Return [x, y] of the center of cell containing provided text 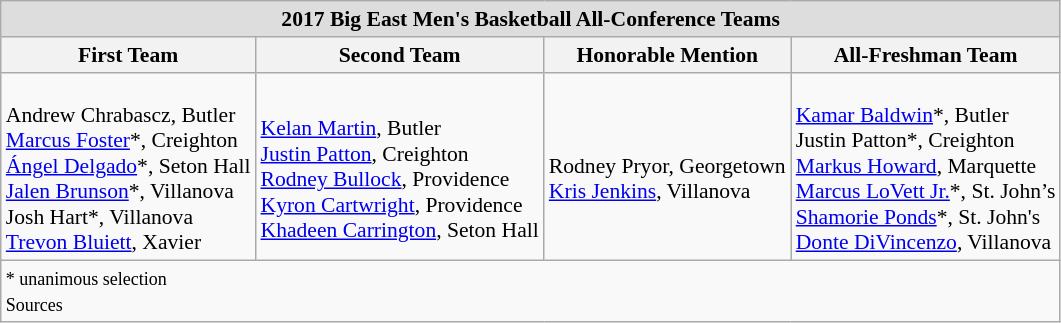
Honorable Mention [668, 55]
All-Freshman Team [926, 55]
* unanimous selectionSources [531, 292]
Andrew Chrabascz, Butler Marcus Foster*, Creighton Ángel Delgado*, Seton Hall Jalen Brunson*, Villanova Josh Hart*, Villanova Trevon Bluiett, Xavier [128, 166]
Second Team [399, 55]
First Team [128, 55]
Kelan Martin, Butler Justin Patton, Creighton Rodney Bullock, Providence Kyron Cartwright, Providence Khadeen Carrington, Seton Hall [399, 166]
2017 Big East Men's Basketball All-Conference Teams [531, 19]
Rodney Pryor, Georgetown Kris Jenkins, Villanova [668, 166]
